Search for the cell housing the specified text and yield its [x, y] center coordinate. 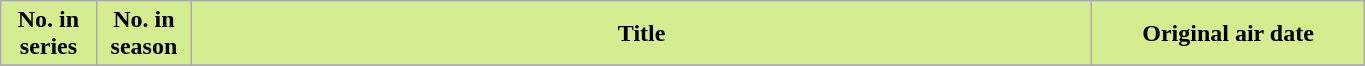
Title [642, 34]
No. inseason [144, 34]
No. inseries [48, 34]
Original air date [1228, 34]
